Detect which cell encompasses the target text, then output its [x, y] center coordinate. 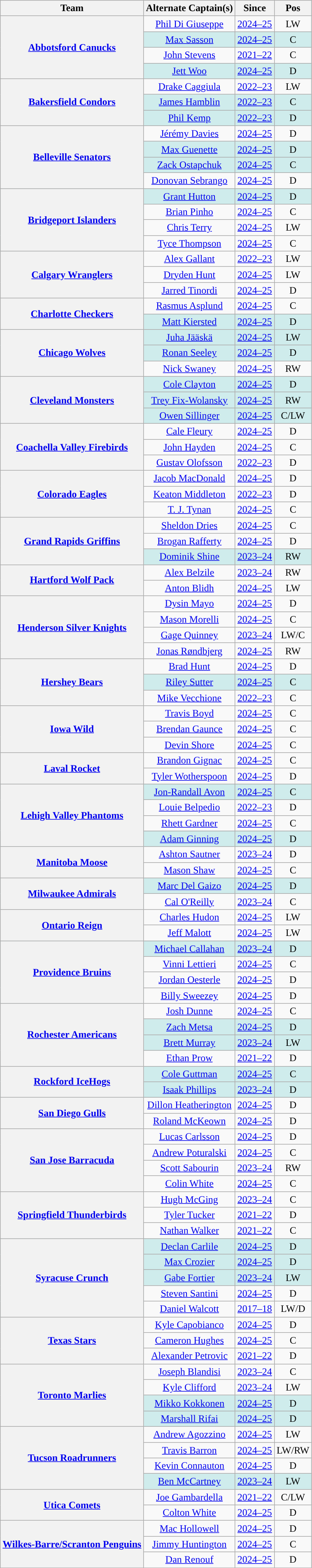
Alexander Petrovic [189, 1356]
Zach Metsa [189, 1027]
Max Crozier [189, 1262]
Joseph Blandisi [189, 1372]
Iowa Wild [72, 729]
Bakersfield Condors [72, 102]
Mason Shaw [189, 870]
Josh Dunne [189, 1011]
Ashton Sautner [189, 854]
Adam Ginning [189, 839]
Chicago Wolves [72, 353]
Kyle Capobianco [189, 1325]
T. J. Tynan [189, 510]
Brandon Gignac [189, 761]
Juha Jääskä [189, 337]
LW/D [293, 1309]
Tyler Tucker [189, 1215]
Calgary Wranglers [72, 275]
Charles Hudon [189, 917]
Colton White [189, 1513]
John Stevens [189, 55]
Jonas Røndbjerg [189, 651]
Devin Shore [189, 745]
Gabe Fortier [189, 1278]
Brad Hunt [189, 666]
Cleveland Monsters [72, 400]
Chris Terry [189, 228]
Mason Morelli [189, 619]
Tucson Roadrunners [72, 1458]
Cameron Hughes [189, 1340]
Jeff Malott [189, 933]
Andrew Poturalski [189, 1152]
Rasmus Asplund [189, 306]
Riley Sutter [189, 682]
Providence Bruins [72, 972]
Brett Murray [189, 1043]
Tyce Thompson [189, 243]
Belleville Senators [72, 157]
San Jose Barracuda [72, 1160]
Grand Rapids Griffins [72, 541]
Jérémy Davies [189, 133]
Jarred Tinordi [189, 290]
Billy Sweezey [189, 996]
Keaton Middleton [189, 494]
Ben McCartney [189, 1482]
Travis Barron [189, 1450]
Lehigh Valley Phantoms [72, 815]
Dryden Hunt [189, 275]
Cal O'Reilly [189, 901]
Marshall Rifai [189, 1419]
Ontario Reign [72, 925]
Steven Santini [189, 1293]
Lucas Carlsson [189, 1136]
Gage Quinney [189, 635]
Charlotte Checkers [72, 314]
Max Guenette [189, 149]
Texas Stars [72, 1340]
Hartford Wolf Pack [72, 580]
LW/C [293, 635]
Alex Gallant [189, 259]
2017–18 [254, 1309]
Dysin Mayo [189, 604]
Donovan Sebrango [189, 180]
Nick Swaney [189, 369]
Henderson Silver Knights [72, 627]
Hershey Bears [72, 682]
Manitoba Moose [72, 862]
Coachella Valley Firebirds [72, 447]
Jett Woo [189, 71]
Rhett Gardner [189, 823]
Declan Carlile [189, 1246]
Kyle Clifford [189, 1387]
Since [254, 8]
Abbotsford Canucks [72, 47]
Hugh McGing [189, 1199]
Milwaukee Admirals [72, 894]
Cole Clayton [189, 384]
Louie Belpedio [189, 807]
Phil Kemp [189, 118]
Bridgeport Islanders [72, 220]
Brian Pinho [189, 212]
Jon-Randall Avon [189, 792]
James Hamblin [189, 102]
Drake Caggiula [189, 86]
Alternate Captain(s) [189, 8]
Dan Renouf [189, 1560]
Alex Belzile [189, 572]
Scott Sabourin [189, 1168]
Springfield Thunderbirds [72, 1215]
Cale Fleury [189, 431]
Kevin Connauton [189, 1466]
Rockford IceHogs [72, 1082]
Pos [293, 8]
Michael Callahan [189, 948]
Isaak Phillips [189, 1090]
Owen Sillinger [189, 415]
Nathan Walker [189, 1231]
Colorado Eagles [72, 494]
Jordan Oesterle [189, 980]
Brendan Gaunce [189, 729]
Anton Blidh [189, 588]
Gustav Olofsson [189, 463]
Marc Del Gaizo [189, 886]
John Hayden [189, 447]
Dillon Heatherington [189, 1105]
Matt Kiersted [189, 322]
Daniel Walcott [189, 1309]
Jimmy Huntington [189, 1544]
Laval Rocket [72, 768]
Jacob MacDonald [189, 478]
Rochester Americans [72, 1035]
Cole Guttman [189, 1074]
Trey Fix-Wolansky [189, 400]
LW/RW [293, 1450]
Team [72, 8]
Colin White [189, 1183]
Grant Hutton [189, 196]
Wilkes-Barre/Scranton Penguins [72, 1544]
Travis Boyd [189, 714]
Max Sasson [189, 40]
Toronto Marlies [72, 1395]
Roland McKeown [189, 1121]
Vinni Lettieri [189, 964]
Mac Hollowell [189, 1528]
Andrew Agozzino [189, 1434]
Utica Comets [72, 1505]
Zack Ostapchuk [189, 165]
Syracuse Crunch [72, 1278]
Mikko Kokkonen [189, 1403]
Tyler Wotherspoon [189, 776]
Dominik Shine [189, 557]
Sheldon Dries [189, 525]
Ethan Prow [189, 1058]
Brogan Rafferty [189, 541]
San Diego Gulls [72, 1113]
Phil Di Giuseppe [189, 24]
Joe Gambardella [189, 1497]
Mike Vecchione [189, 698]
Ronan Seeley [189, 353]
